Determine the (X, Y) coordinate at the center of the cell enclosing the given text.  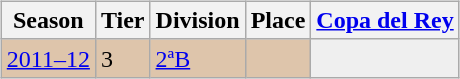
Season (48, 20)
2011–12 (48, 58)
Place (278, 20)
Copa del Rey (385, 20)
Tier (122, 20)
Division (198, 20)
2ªB (198, 58)
3 (122, 58)
